Identify which cell holds the provided text, then report its (X, Y) central coordinate. 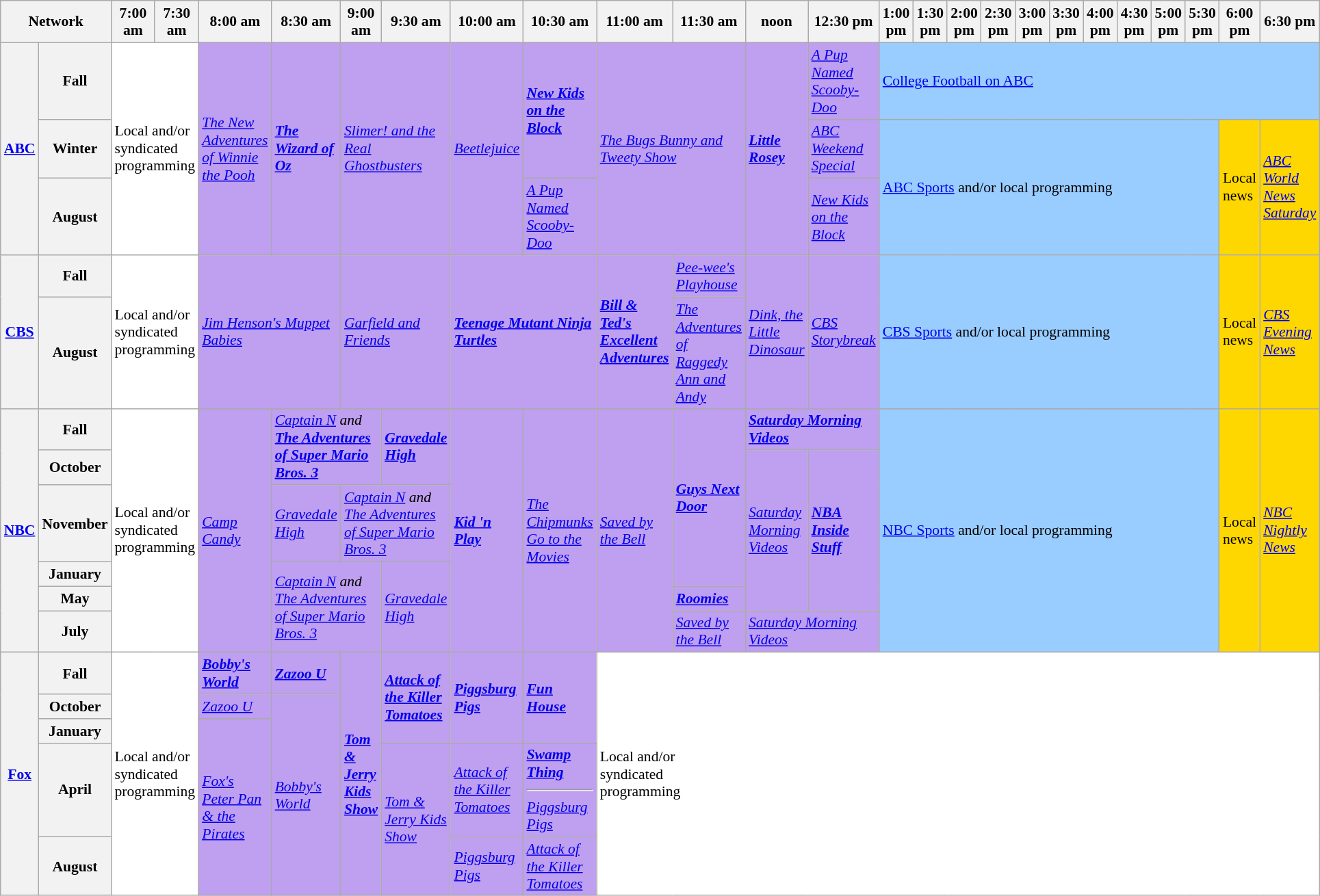
July (75, 632)
CBS (20, 332)
College Football on ABC (1100, 81)
1:30 pm (930, 22)
Fun House (560, 698)
Garfield and Friends (396, 332)
Winter (75, 149)
The Chipmunks Go to the Movies (560, 531)
Bill & Ted's Excellent Adventures (635, 332)
7:00 am (133, 22)
ABC (20, 149)
3:30 pm (1066, 22)
Roomies (709, 598)
5:30 pm (1202, 22)
Beetlejuice (487, 149)
May (75, 598)
10:00 am (487, 22)
ABC Sports and/or local programming (1050, 187)
NBC Nightly News (1289, 531)
6:30 pm (1289, 22)
noon (777, 22)
12:30 pm (844, 22)
9:00 am (361, 22)
Fox (20, 774)
8:00 am (235, 22)
1:00 pm (896, 22)
Teenage Mutant Ninja Turtles (523, 332)
5:00 pm (1168, 22)
Pee-wee's Playhouse (709, 276)
2:30 pm (998, 22)
CBS Sports and/or local programming (1050, 332)
4:30 pm (1135, 22)
Kid 'n Play (487, 531)
9:30 am (416, 22)
ABC World News Saturday (1289, 187)
ABC Weekend Special (844, 149)
NBA Inside Stuff (844, 531)
The New Adventures of Winnie the Pooh (235, 149)
Swamp ThingPiggsburg Pigs (560, 789)
6:00 pm (1240, 22)
Jim Henson's Muppet Babies (270, 332)
The Adventures of Raggedy Ann and Andy (709, 353)
CBS Evening News (1289, 332)
11:30 am (709, 22)
Little Rosey (777, 149)
Camp Candy (235, 531)
Network (56, 22)
11:00 am (635, 22)
3:00 pm (1033, 22)
CBS Storybreak (844, 332)
2:00 pm (964, 22)
The Wizard of Oz (307, 149)
November (75, 524)
Guys Next Door (709, 497)
7:30 am (177, 22)
10:30 am (560, 22)
8:30 am (307, 22)
Fox's Peter Pan & the Pirates (235, 807)
NBC (20, 531)
April (75, 789)
Slimer! and the Real Ghostbusters (396, 149)
The Bugs Bunny and Tweety Show (671, 149)
Dink, the Little Dinosaur (777, 332)
NBC Sports and/or local programming (1050, 531)
4:00 pm (1100, 22)
